Pinpoint the cell where the given text exists, returning its [x, y] midpoint coordinate. 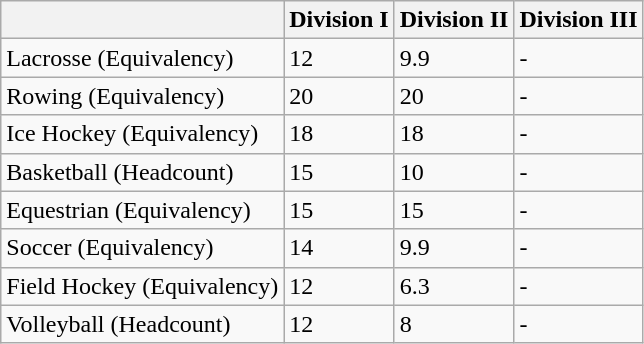
Lacrosse (Equivalency) [142, 58]
Volleyball (Headcount) [142, 324]
6.3 [454, 286]
10 [454, 172]
Soccer (Equivalency) [142, 248]
Ice Hockey (Equivalency) [142, 134]
Basketball (Headcount) [142, 172]
Division I [339, 20]
Division II [454, 20]
Field Hockey (Equivalency) [142, 286]
8 [454, 324]
Rowing (Equivalency) [142, 96]
Division III [578, 20]
Equestrian (Equivalency) [142, 210]
14 [339, 248]
